Capture the cell that displays the provided text and extract its (X, Y) central coordinate. 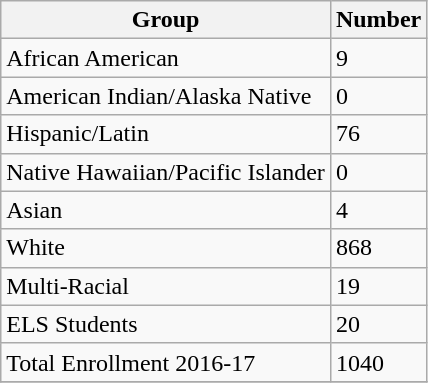
20 (378, 324)
ELS Students (166, 324)
White (166, 248)
1040 (378, 362)
9 (378, 58)
76 (378, 134)
African American (166, 58)
Group (166, 20)
Number (378, 20)
Asian (166, 210)
Hispanic/Latin (166, 134)
American Indian/Alaska Native (166, 96)
Native Hawaiian/Pacific Islander (166, 172)
19 (378, 286)
4 (378, 210)
868 (378, 248)
Total Enrollment 2016-17 (166, 362)
Multi-Racial (166, 286)
